Scan for the cell matching the given text and deliver its [x, y] coordinate at center. 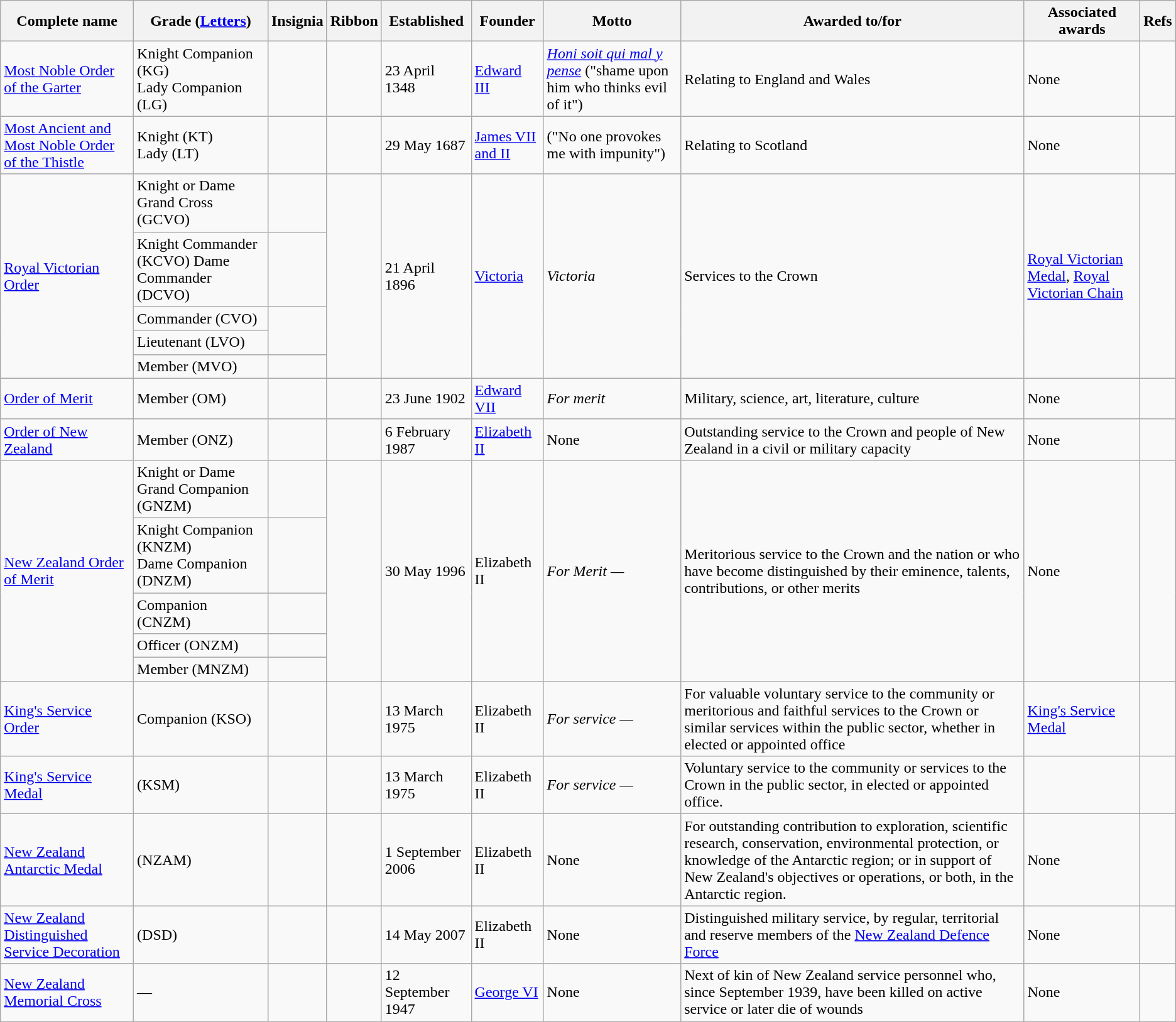
21 April 1896 [426, 276]
Companion (KSO) [201, 719]
6 February 1987 [426, 440]
Next of kin of New Zealand service personnel who, since September 1939, have been killed on active service or later die of wounds [852, 992]
Relating to England and Wales [852, 79]
(KSM) [201, 785]
23 April 1348 [426, 79]
Member (OM) [201, 398]
Military, science, art, literature, culture [852, 398]
Officer (ONZM) [201, 646]
Member (MVO) [201, 366]
Royal Victorian Medal, Royal Victorian Chain [1082, 276]
Knight Commander (KCVO) Dame Commander (DCVO) [201, 269]
Lieutenant (LVO) [201, 342]
(DSD) [201, 935]
29 May 1687 [426, 145]
Services to the Crown [852, 276]
Complete name [67, 21]
Member (ONZ) [201, 440]
Relating to Scotland [852, 145]
Order of Merit [67, 398]
Knight Companion (KG)Lady Companion (LG) [201, 79]
Voluntary service to the community or services to the Crown in the public sector, in elected or appointed office. [852, 785]
Motto [612, 21]
For merit [612, 398]
New Zealand Memorial Cross [67, 992]
For Merit — [612, 570]
Knight or Dame Grand Companion (GNZM) [201, 489]
Distinguished military service, by regular, territorial and reserve members of the New Zealand Defence Force [852, 935]
New Zealand Order of Merit [67, 570]
Most Noble Order of the Garter [67, 79]
Honi soit qui mal y pense ("shame upon him who thinks evil of it") [612, 79]
14 May 2007 [426, 935]
23 June 1902 [426, 398]
Associated awards [1082, 21]
James VII and II [508, 145]
Knight Companion (KNZM)Dame Companion (DNZM) [201, 555]
Insignia [297, 21]
Founder [508, 21]
(NZAM) [201, 860]
Companion (CNZM) [201, 613]
Grade (Letters) [201, 21]
— [201, 992]
Knight or Dame Grand Cross (GCVO) [201, 203]
Order of New Zealand [67, 440]
("No one provokes me with impunity") [612, 145]
30 May 1996 [426, 570]
Member (MNZM) [201, 670]
1 September 2006 [426, 860]
King's Service Order [67, 719]
Commander (CVO) [201, 318]
Meritorious service to the Crown and the nation or who have become distinguished by their eminence, talents, contributions, or other merits [852, 570]
New Zealand Distinguished Service Decoration [67, 935]
Royal Victorian Order [67, 276]
New Zealand Antarctic Medal [67, 860]
Edward VII [508, 398]
Established [426, 21]
Knight (KT)Lady (LT) [201, 145]
Ribbon [354, 21]
Outstanding service to the Crown and people of New Zealand in a civil or military capacity [852, 440]
Most Ancient and Most Noble Order of the Thistle [67, 145]
George VI [508, 992]
Edward III [508, 79]
Refs [1158, 21]
Awarded to/for [852, 21]
12 September 1947 [426, 992]
